Determine the (x, y) coordinate at the center of the cell enclosing the given text.  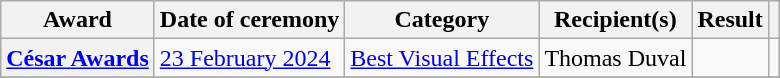
Result (730, 20)
Best Visual Effects (442, 58)
Recipient(s) (616, 20)
Category (442, 20)
Thomas Duval (616, 58)
César Awards (78, 58)
Award (78, 20)
Date of ceremony (250, 20)
23 February 2024 (250, 58)
